Identify which cell holds the provided text, then report its [x, y] central coordinate. 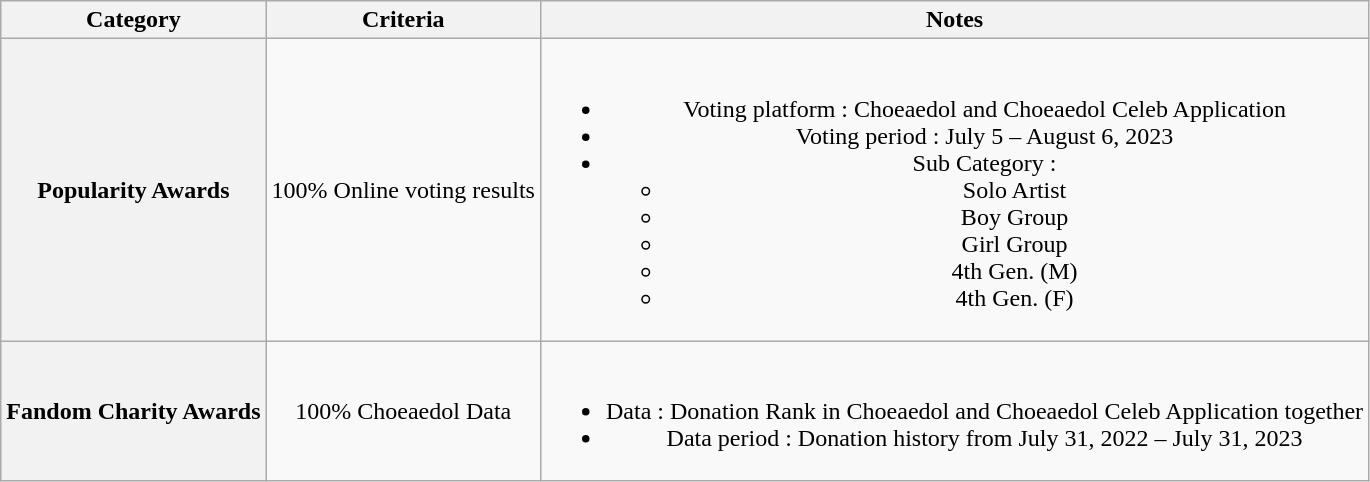
Notes [954, 20]
Fandom Charity Awards [134, 411]
Data : Donation Rank in Choeaedol and Choeaedol Celeb Application togetherData period : Donation history from July 31, 2022 – July 31, 2023 [954, 411]
Category [134, 20]
Popularity Awards [134, 190]
Criteria [403, 20]
100% Choeaedol Data [403, 411]
100% Online voting results [403, 190]
